Locate the cell with the specified text and output its (X, Y) center coordinate. 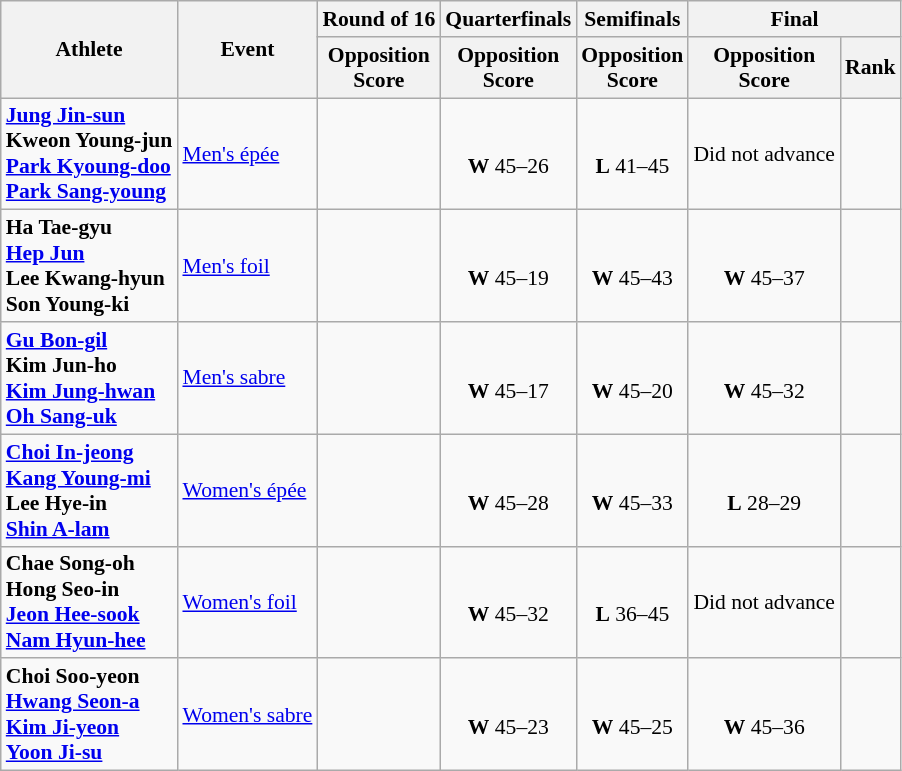
W 45–23 (508, 715)
Round of 16 (378, 19)
W 45–20 (632, 378)
Choi Soo-yeonHwang Seon-aKim Ji-yeonYoon Ji-su (90, 715)
Women's épée (247, 490)
W 45–33 (632, 490)
L 41–45 (632, 154)
W 45–25 (632, 715)
W 45–28 (508, 490)
Event (247, 50)
Choi In-jeongKang Young-miLee Hye-inShin A-lam (90, 490)
Jung Jin-sunKweon Young-junPark Kyoung-dooPark Sang-young (90, 154)
Men's épée (247, 154)
L 28–29 (764, 490)
W 45–26 (508, 154)
W 45–37 (764, 266)
Quarterfinals (508, 19)
Women's sabre (247, 715)
Gu Bon-gilKim Jun-hoKim Jung-hwanOh Sang-uk (90, 378)
Rank (870, 68)
Final (794, 19)
Semifinals (632, 19)
Chae Song-ohHong Seo-inJeon Hee-sookNam Hyun-hee (90, 602)
Women's foil (247, 602)
Men's sabre (247, 378)
Athlete (90, 50)
Ha Tae-gyuHep JunLee Kwang-hyunSon Young-ki (90, 266)
W 45–36 (764, 715)
L 36–45 (632, 602)
Men's foil (247, 266)
W 45–43 (632, 266)
W 45–17 (508, 378)
W 45–19 (508, 266)
